Find where the given text appears and provide that cell's center as [X, Y] coordinate. 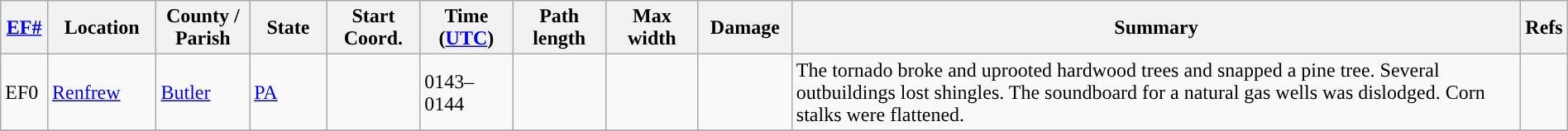
EF0 [25, 92]
Location [101, 28]
Butler [203, 92]
Damage [744, 28]
Summary [1156, 28]
0143–0144 [466, 92]
State [289, 28]
County / Parish [203, 28]
Refs [1545, 28]
EF# [25, 28]
PA [289, 92]
Time (UTC) [466, 28]
Max width [652, 28]
Start Coord. [374, 28]
Renfrew [101, 92]
Path length [559, 28]
